Return [x, y] of the center of cell containing provided text 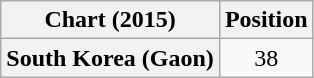
South Korea (Gaon) [110, 58]
Position [266, 20]
38 [266, 58]
Chart (2015) [110, 20]
